Extract the [x, y] coordinate from the center of the cell holding the provided text.  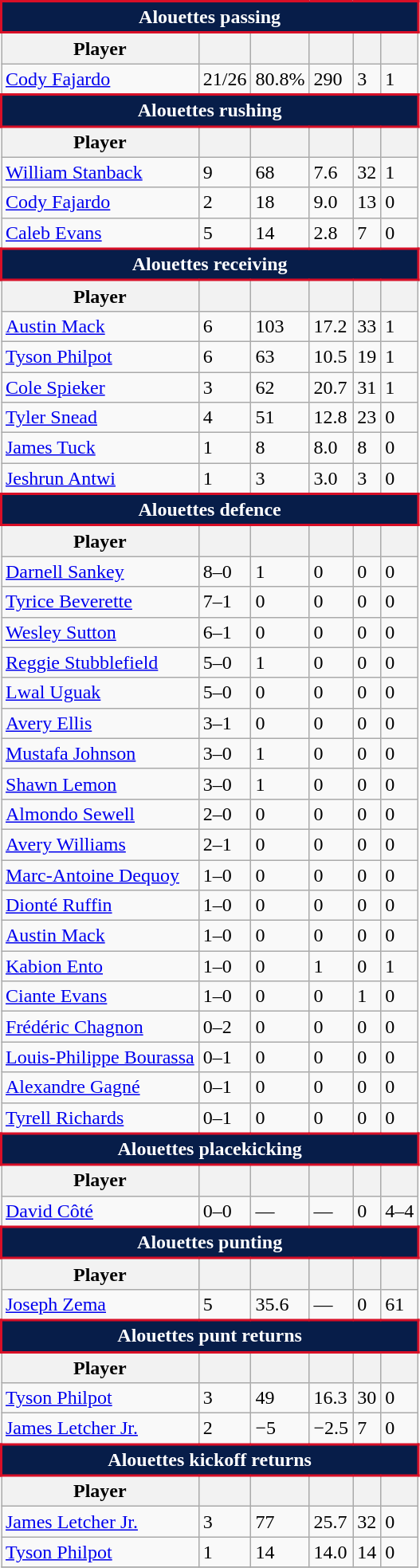
19 [367, 356]
21/26 [225, 80]
2–1 [225, 844]
20.7 [332, 387]
Marc-Antoine Dequoy [100, 874]
Alexandre Gagné [100, 1087]
25.7 [332, 1522]
35.6 [281, 1304]
8–0 [225, 572]
William Stanback [100, 172]
David Côté [100, 1212]
Alouettes punting [210, 1243]
Tyrice Beverette [100, 602]
61 [400, 1304]
80.8% [281, 80]
3.0 [332, 478]
0–2 [225, 1027]
Alouettes placekicking [210, 1149]
7–1 [225, 602]
3–1 [225, 723]
Almondo Sewell [100, 814]
Alouettes punt returns [210, 1336]
Jeshrun Antwi [100, 478]
Alouettes passing [210, 18]
Tyler Snead [100, 418]
30 [367, 1398]
Wesley Sutton [100, 632]
51 [281, 418]
7.6 [332, 172]
8.0 [332, 448]
63 [281, 356]
Darnell Sankey [100, 572]
Caleb Evans [100, 233]
0–0 [225, 1212]
18 [281, 202]
2–0 [225, 814]
Dionté Ruffin [100, 906]
Shawn Lemon [100, 784]
Ciante Evans [100, 996]
10.5 [332, 356]
Reggie Stubblefield [100, 662]
Lwal Uguak [100, 693]
14.0 [332, 1552]
13 [367, 202]
9.0 [332, 202]
Frédéric Chagnon [100, 1027]
Tyrell Richards [100, 1118]
16.3 [332, 1398]
2.8 [332, 233]
77 [281, 1522]
Joseph Zema [100, 1304]
49 [281, 1398]
Louis-Philippe Bourassa [100, 1057]
12.8 [332, 418]
Avery Williams [100, 844]
68 [281, 172]
James Tuck [100, 448]
Avery Ellis [100, 723]
6–1 [225, 632]
31 [367, 387]
4–4 [400, 1212]
Alouettes kickoff returns [210, 1460]
Mustafa Johnson [100, 753]
Alouettes rushing [210, 111]
17.2 [332, 326]
103 [281, 326]
4 [225, 418]
−5 [281, 1428]
23 [367, 418]
290 [332, 80]
Kabion Ento [100, 966]
−2.5 [332, 1428]
9 [225, 172]
Alouettes receiving [210, 265]
Cole Spieker [100, 387]
62 [281, 387]
33 [367, 326]
Alouettes defence [210, 510]
